Detect which cell encompasses the target text, then output its (x, y) center coordinate. 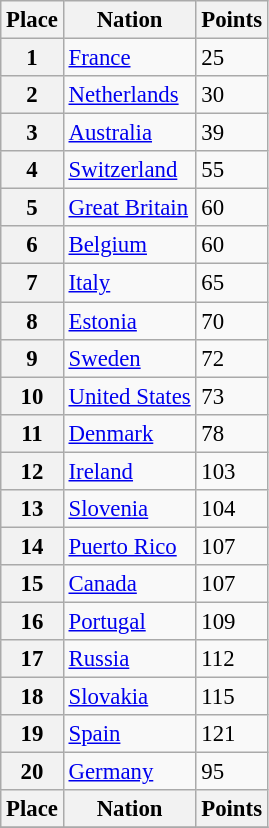
Ireland (130, 471)
115 (232, 697)
13 (32, 509)
Slovenia (130, 509)
Germany (130, 772)
Canada (130, 584)
16 (32, 621)
Belgium (130, 245)
Sweden (130, 358)
Puerto Rico (130, 546)
Great Britain (130, 208)
39 (232, 133)
55 (232, 170)
121 (232, 734)
65 (232, 283)
103 (232, 471)
Estonia (130, 321)
70 (232, 321)
109 (232, 621)
15 (32, 584)
72 (232, 358)
20 (32, 772)
30 (232, 95)
3 (32, 133)
Russia (130, 659)
Australia (130, 133)
104 (232, 509)
78 (232, 433)
Portugal (130, 621)
95 (232, 772)
2 (32, 95)
9 (32, 358)
Slovakia (130, 697)
Italy (130, 283)
5 (32, 208)
11 (32, 433)
1 (32, 58)
7 (32, 283)
18 (32, 697)
10 (32, 396)
Spain (130, 734)
17 (32, 659)
25 (232, 58)
14 (32, 546)
France (130, 58)
6 (32, 245)
73 (232, 396)
112 (232, 659)
United States (130, 396)
Switzerland (130, 170)
19 (32, 734)
12 (32, 471)
Netherlands (130, 95)
8 (32, 321)
Denmark (130, 433)
4 (32, 170)
